Identify which cell holds the provided text, then report its (x, y) central coordinate. 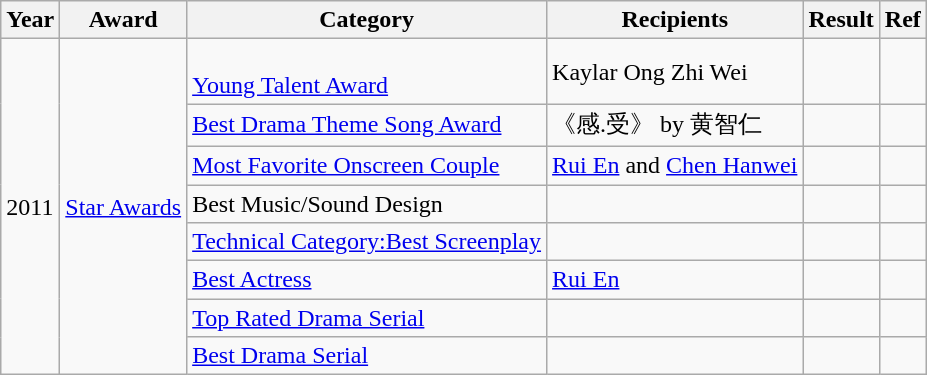
Year (30, 20)
Best Music/Sound Design (367, 203)
Best Drama Serial (367, 356)
Best Actress (367, 280)
Award (124, 20)
Star Awards (124, 207)
Ref (902, 20)
Technical Category:Best Screenplay (367, 242)
Most Favorite Onscreen Couple (367, 165)
Rui En and Chen Hanwei (675, 165)
Rui En (675, 280)
Category (367, 20)
Best Drama Theme Song Award (367, 126)
Recipients (675, 20)
Result (841, 20)
Top Rated Drama Serial (367, 318)
2011 (30, 207)
Young Talent Award (367, 72)
Kaylar Ong Zhi Wei (675, 72)
《感.受》 by 黄智仁 (675, 126)
